Determine the [x, y] coordinate at the center of the cell enclosing the given text.  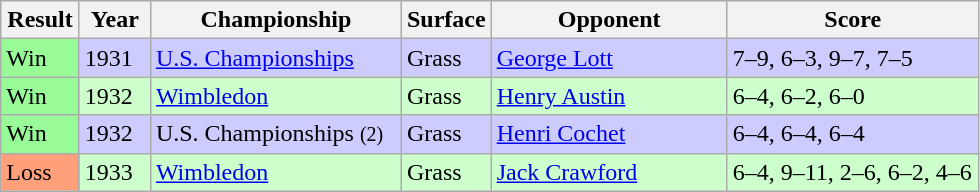
Surface [446, 20]
Championship [276, 20]
6–4, 6–4, 6–4 [852, 134]
Result [40, 20]
Score [852, 20]
7–9, 6–3, 9–7, 7–5 [852, 58]
6–4, 9–11, 2–6, 6–2, 4–6 [852, 172]
1931 [114, 58]
1933 [114, 172]
Jack Crawford [609, 172]
U.S. Championships (2) [276, 134]
Henry Austin [609, 96]
Loss [40, 172]
6–4, 6–2, 6–0 [852, 96]
U.S. Championships [276, 58]
George Lott [609, 58]
Year [114, 20]
Henri Cochet [609, 134]
Opponent [609, 20]
